Pinpoint the cell where the given text exists, returning its (X, Y) midpoint coordinate. 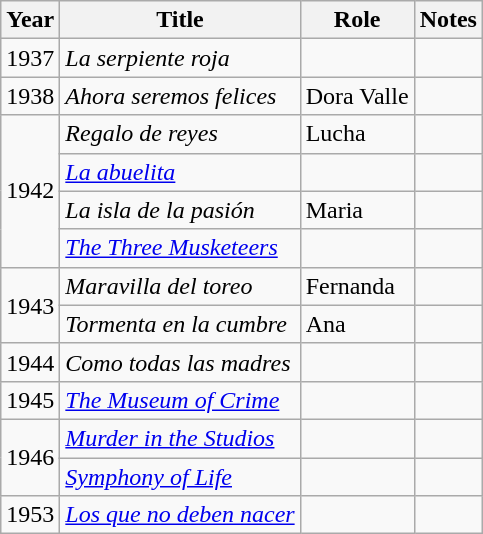
Fernanda (357, 286)
1944 (30, 362)
Symphony of Life (180, 477)
La serpiente roja (180, 58)
Maravilla del toreo (180, 286)
Tormenta en la cumbre (180, 324)
Lucha (357, 134)
The Three Musketeers (180, 248)
Los que no deben nacer (180, 515)
Role (357, 20)
1937 (30, 58)
Title (180, 20)
La isla de la pasión (180, 210)
Como todas las madres (180, 362)
Ahora seremos felices (180, 96)
Ana (357, 324)
Dora Valle (357, 96)
Notes (448, 20)
Murder in the Studios (180, 438)
1953 (30, 515)
1946 (30, 457)
1945 (30, 400)
1938 (30, 96)
The Museum of Crime (180, 400)
1943 (30, 305)
La abuelita (180, 172)
1942 (30, 191)
Year (30, 20)
Regalo de reyes (180, 134)
Maria (357, 210)
